Detect which cell encompasses the target text, then output its [x, y] center coordinate. 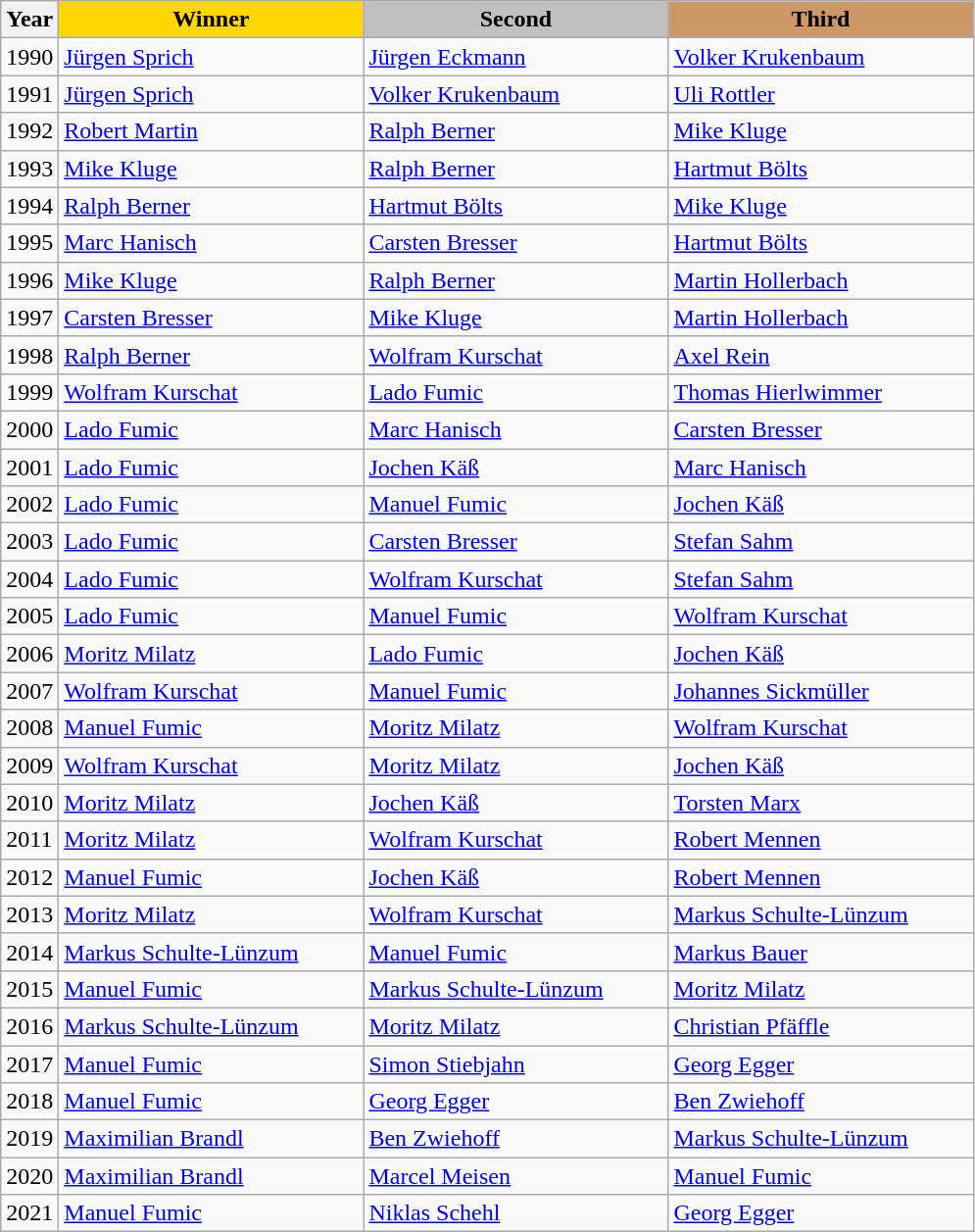
Niklas Schehl [515, 1213]
2009 [29, 765]
Axel Rein [821, 355]
2007 [29, 691]
2015 [29, 989]
2013 [29, 914]
1996 [29, 280]
Uli Rottler [821, 94]
2021 [29, 1213]
2006 [29, 654]
2012 [29, 877]
Third [821, 20]
2016 [29, 1026]
Simon Stiebjahn [515, 1063]
2000 [29, 429]
Winner [212, 20]
Robert Martin [212, 131]
Marcel Meisen [515, 1176]
2005 [29, 616]
Markus Bauer [821, 952]
Christian Pfäffle [821, 1026]
2019 [29, 1139]
1991 [29, 94]
1999 [29, 392]
Jürgen Eckmann [515, 57]
Year [29, 20]
2008 [29, 728]
1998 [29, 355]
Johannes Sickmüller [821, 691]
2003 [29, 542]
2002 [29, 505]
1990 [29, 57]
2020 [29, 1176]
2004 [29, 579]
2014 [29, 952]
2018 [29, 1102]
1997 [29, 318]
Torsten Marx [821, 803]
2001 [29, 468]
2011 [29, 840]
2010 [29, 803]
Thomas Hierlwimmer [821, 392]
Second [515, 20]
1995 [29, 243]
2017 [29, 1063]
1993 [29, 169]
1994 [29, 206]
1992 [29, 131]
